Output the (X, Y) coordinate of the center of the cell containing the given text.  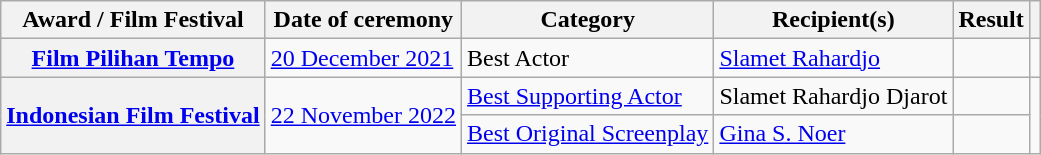
Result (991, 20)
20 December 2021 (363, 58)
Best Supporting Actor (588, 96)
Gina S. Noer (834, 134)
Category (588, 20)
Recipient(s) (834, 20)
Slamet Rahardjo (834, 58)
Best Actor (588, 58)
Film Pilihan Tempo (133, 58)
22 November 2022 (363, 115)
Indonesian Film Festival (133, 115)
Date of ceremony (363, 20)
Best Original Screenplay (588, 134)
Award / Film Festival (133, 20)
Slamet Rahardjo Djarot (834, 96)
